Detect which cell encompasses the target text, then output its [x, y] center coordinate. 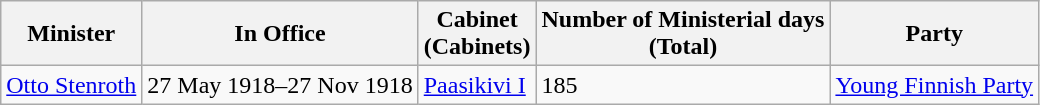
Young Finnish Party [934, 85]
Number of Ministerial days (Total) [683, 34]
Party [934, 34]
Otto Stenroth [72, 85]
Paasikivi I [477, 85]
In Office [280, 34]
185 [683, 85]
Minister [72, 34]
27 May 1918–27 Nov 1918 [280, 85]
Cabinet(Cabinets) [477, 34]
